For the text-containing cell, return its midpoint in [x, y] coordinate format. 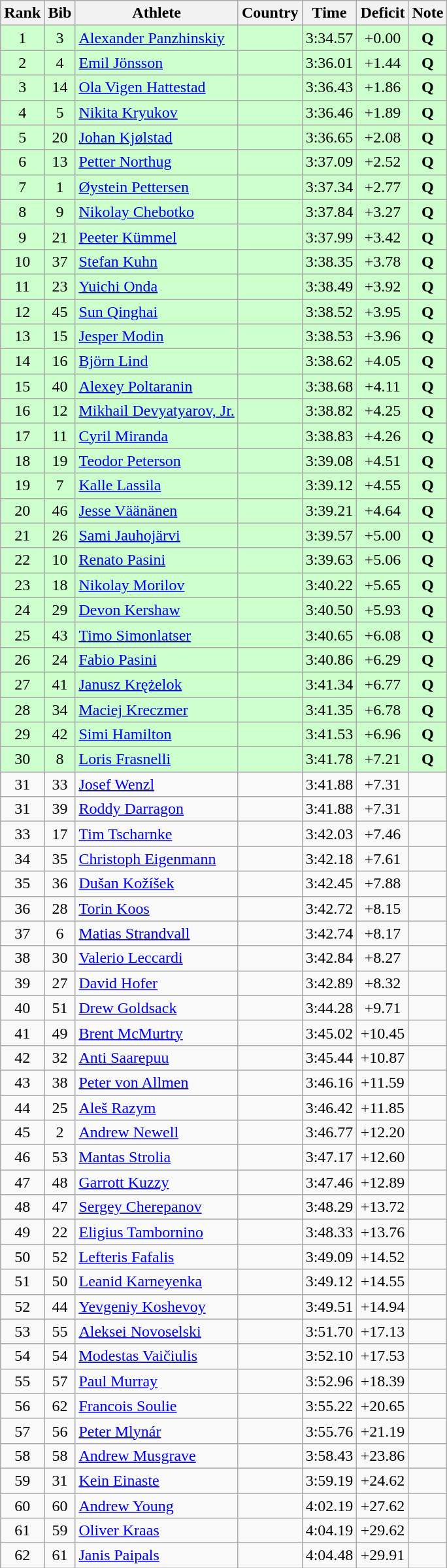
3:37.99 [329, 237]
+24.62 [383, 1480]
3:42.84 [329, 958]
Kein Einaste [157, 1480]
+7.88 [383, 884]
+0.00 [383, 38]
3:46.16 [329, 1082]
3:45.44 [329, 1058]
3:49.12 [329, 1282]
3:48.33 [329, 1232]
3:38.68 [329, 386]
+2.08 [383, 137]
Lefteris Fafalis [157, 1257]
+7.61 [383, 859]
Valerio Leccardi [157, 958]
+3.95 [383, 312]
Janis Paipals [157, 1556]
Renato Pasini [157, 560]
Yuichi Onda [157, 286]
Andrew Newell [157, 1133]
+12.89 [383, 1182]
3:59.19 [329, 1480]
3:42.89 [329, 983]
Time [329, 13]
+17.13 [383, 1331]
3:42.72 [329, 909]
Sun Qinghai [157, 312]
Andrew Young [157, 1505]
Emil Jönsson [157, 63]
3:38.35 [329, 261]
3:38.49 [329, 286]
+6.77 [383, 684]
3:42.74 [329, 933]
3:41.78 [329, 759]
3:37.84 [329, 212]
+3.92 [383, 286]
Mikhail Devyatyarov, Jr. [157, 411]
Roddy Darragon [157, 809]
3:46.42 [329, 1108]
+8.15 [383, 909]
3:39.63 [329, 560]
Yevgeniy Koshevoy [157, 1307]
3:44.28 [329, 1008]
3:40.65 [329, 635]
3:38.52 [329, 312]
+8.17 [383, 933]
3:38.62 [329, 361]
Leanid Karneyenka [157, 1282]
3:49.09 [329, 1257]
Peter Mlynár [157, 1431]
Øystein Pettersen [157, 187]
+6.96 [383, 735]
+6.08 [383, 635]
Peter von Allmen [157, 1082]
32 [60, 1058]
Nikolay Morilov [157, 585]
+6.78 [383, 709]
3:42.03 [329, 834]
+5.65 [383, 585]
Stefan Kuhn [157, 261]
+29.91 [383, 1556]
3:39.12 [329, 486]
+1.44 [383, 63]
Sergey Cherepanov [157, 1207]
+12.20 [383, 1133]
Francois Soulie [157, 1406]
+4.11 [383, 386]
3:36.43 [329, 88]
+3.78 [383, 261]
David Hofer [157, 983]
+5.00 [383, 535]
+11.59 [383, 1082]
4:04.48 [329, 1556]
Anti Saarepuu [157, 1058]
+13.76 [383, 1232]
3:37.09 [329, 162]
Jesse Väänänen [157, 510]
3:58.43 [329, 1456]
Deficit [383, 13]
Maciej Kreczmer [157, 709]
Teodor Peterson [157, 461]
3:42.18 [329, 859]
+4.51 [383, 461]
+14.52 [383, 1257]
+13.72 [383, 1207]
+18.39 [383, 1381]
Oliver Kraas [157, 1531]
3:36.65 [329, 137]
+7.21 [383, 759]
Ola Vigen Hattestad [157, 88]
3:39.21 [329, 510]
+7.46 [383, 834]
+14.94 [383, 1307]
Modestas Vaičiulis [157, 1356]
3:47.17 [329, 1158]
3:41.34 [329, 684]
3:38.83 [329, 436]
3:40.86 [329, 659]
Aleš Razym [157, 1108]
3:34.57 [329, 38]
+3.96 [383, 337]
+29.62 [383, 1531]
+11.85 [383, 1108]
3:39.57 [329, 535]
+8.32 [383, 983]
3:37.34 [329, 187]
+5.06 [383, 560]
Matias Strandvall [157, 933]
3:40.22 [329, 585]
Tim Tscharnke [157, 834]
Alexander Panzhinskiy [157, 38]
Janusz Krężelok [157, 684]
Björn Lind [157, 361]
Country [270, 13]
Dušan Kožíšek [157, 884]
+9.71 [383, 1008]
+4.26 [383, 436]
Brent McMurtry [157, 1033]
Note [427, 13]
3:52.10 [329, 1356]
+8.27 [383, 958]
Timo Simonlatser [157, 635]
3:51.70 [329, 1331]
+3.42 [383, 237]
Christoph Eigenmann [157, 859]
+6.29 [383, 659]
Garrott Kuzzy [157, 1182]
+12.60 [383, 1158]
3:41.53 [329, 735]
+1.86 [383, 88]
Nikolay Chebotko [157, 212]
+10.45 [383, 1033]
3:38.53 [329, 337]
Rank [22, 13]
+17.53 [383, 1356]
3:38.82 [329, 411]
+4.64 [383, 510]
Alexey Poltaranin [157, 386]
+1.89 [383, 112]
Athlete [157, 13]
3:40.50 [329, 610]
Eligius Tambornino [157, 1232]
3:39.08 [329, 461]
+10.87 [383, 1058]
3:42.45 [329, 884]
3:36.01 [329, 63]
Paul Murray [157, 1381]
Devon Kershaw [157, 610]
3:49.51 [329, 1307]
Nikita Kryukov [157, 112]
+2.52 [383, 162]
Peeter Kümmel [157, 237]
3:45.02 [329, 1033]
+4.25 [383, 411]
3:55.22 [329, 1406]
3:48.29 [329, 1207]
Fabio Pasini [157, 659]
3:55.76 [329, 1431]
+14.55 [383, 1282]
+2.77 [383, 187]
Sami Jauhojärvi [157, 535]
Petter Northug [157, 162]
3:46.77 [329, 1133]
3:47.46 [329, 1182]
Kalle Lassila [157, 486]
3:52.96 [329, 1381]
Jesper Modin [157, 337]
3:36.46 [329, 112]
Simi Hamilton [157, 735]
+4.55 [383, 486]
Bib [60, 13]
4:04.19 [329, 1531]
+27.62 [383, 1505]
Torin Koos [157, 909]
Aleksei Novoselski [157, 1331]
3:41.35 [329, 709]
+3.27 [383, 212]
Johan Kjølstad [157, 137]
Andrew Musgrave [157, 1456]
+20.65 [383, 1406]
Cyril Miranda [157, 436]
Drew Goldsack [157, 1008]
+21.19 [383, 1431]
Mantas Strolia [157, 1158]
Josef Wenzl [157, 784]
+5.93 [383, 610]
+23.86 [383, 1456]
4:02.19 [329, 1505]
+4.05 [383, 361]
Loris Frasnelli [157, 759]
